Pinpoint the cell where the given text exists, returning its [X, Y] midpoint coordinate. 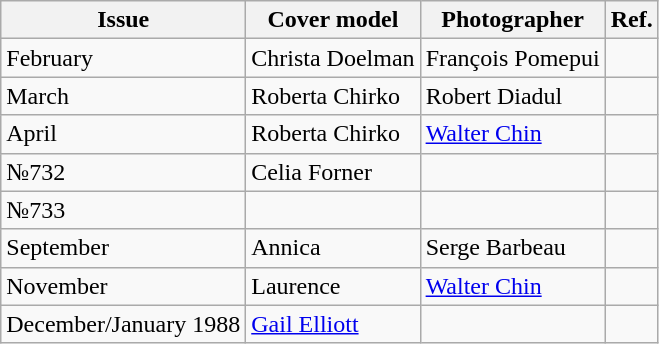
Christa Doelman [333, 58]
Gail Elliott [333, 324]
November [124, 286]
Issue [124, 20]
September [124, 248]
December/January 1988 [124, 324]
Photographer [512, 20]
Cover model [333, 20]
Ref. [632, 20]
Celia Forner [333, 172]
February [124, 58]
François Pomepui [512, 58]
№732 [124, 172]
Laurence [333, 286]
№733 [124, 210]
Annica [333, 248]
April [124, 134]
Serge Barbeau [512, 248]
March [124, 96]
Robert Diadul [512, 96]
